From the cell containing the given text, extract its center point as [X, Y] coordinate. 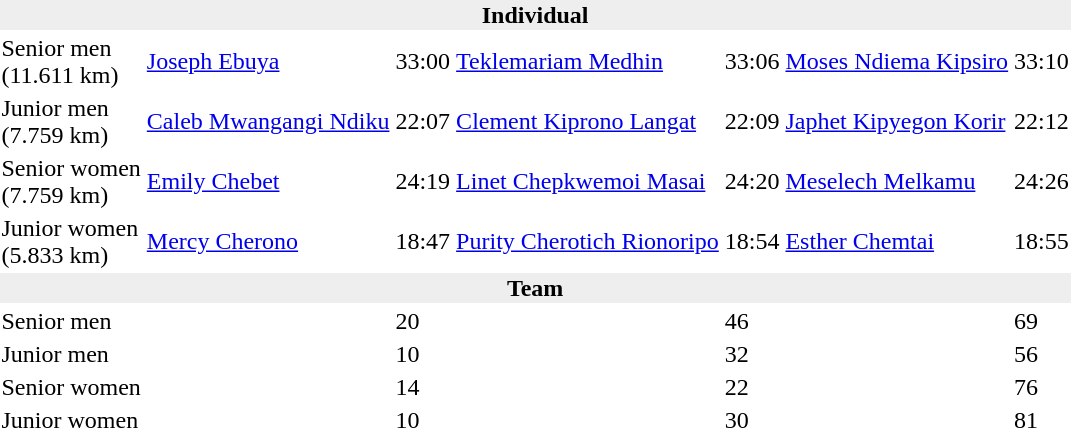
Team [535, 288]
Mercy Cherono [268, 242]
Emily Chebet [268, 182]
Senior women(7.759 km) [71, 182]
18:54 [752, 242]
Meselech Melkamu [897, 182]
20 [423, 321]
Moses Ndiema Kipsiro [897, 62]
Junior men [71, 354]
76 [1042, 387]
Linet Chepkwemoi Masai [588, 182]
22:12 [1042, 122]
18:55 [1042, 242]
Individual [535, 15]
24:19 [423, 182]
Junior women(5.833 km) [71, 242]
22:09 [752, 122]
Senior women [71, 387]
Senior men [71, 321]
32 [752, 354]
22 [752, 387]
Teklemariam Medhin [588, 62]
56 [1042, 354]
24:26 [1042, 182]
18:47 [423, 242]
Senior men(11.611 km) [71, 62]
Clement Kiprono Langat [588, 122]
10 [423, 354]
Caleb Mwangangi Ndiku [268, 122]
24:20 [752, 182]
Esther Chemtai [897, 242]
14 [423, 387]
Japhet Kipyegon Korir [897, 122]
69 [1042, 321]
46 [752, 321]
33:06 [752, 62]
Junior men(7.759 km) [71, 122]
Purity Cherotich Rionoripo [588, 242]
33:00 [423, 62]
Joseph Ebuya [268, 62]
33:10 [1042, 62]
22:07 [423, 122]
